Determine the (x, y) coordinate at the center of the cell enclosing the given text.  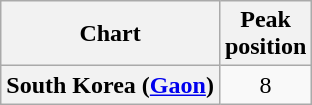
8 (265, 85)
Chart (110, 34)
Peakposition (265, 34)
South Korea (Gaon) (110, 85)
